Capture the cell that displays the provided text and extract its [X, Y] central coordinate. 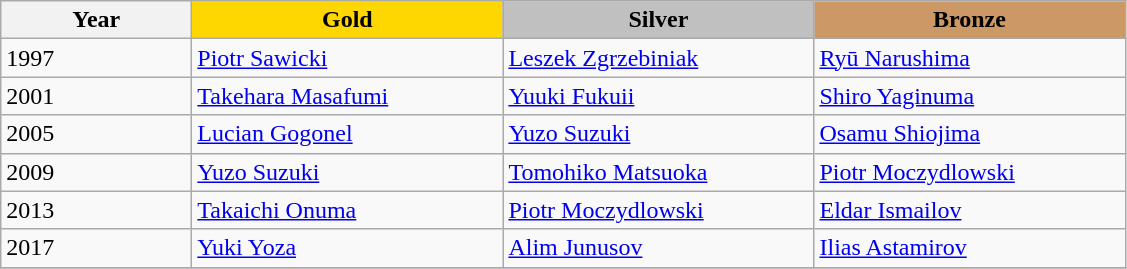
2005 [96, 134]
Shiro Yaginuma [970, 96]
Lucian Gogonel [348, 134]
Year [96, 20]
Bronze [970, 20]
Piotr Sawicki [348, 58]
2017 [96, 248]
Osamu Shiojima [970, 134]
Silver [658, 20]
Gold [348, 20]
2009 [96, 172]
2013 [96, 210]
Yuki Yoza [348, 248]
Tomohiko Matsuoka [658, 172]
Eldar Ismailov [970, 210]
Takaichi Onuma [348, 210]
Ilias Astamirov [970, 248]
Yuuki Fukuii [658, 96]
Takehara Masafumi [348, 96]
Ryū Narushima [970, 58]
Leszek Zgrzebiniak [658, 58]
1997 [96, 58]
2001 [96, 96]
Alim Junusov [658, 248]
